Locate the cell with the specified text and output its (x, y) center coordinate. 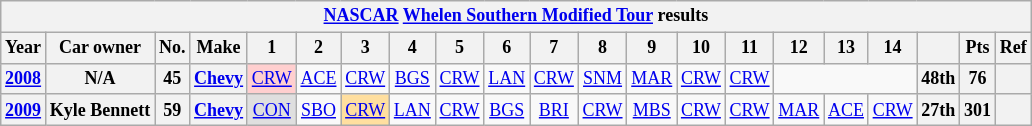
SBO (318, 110)
8 (602, 48)
Pts (978, 48)
27th (938, 110)
6 (507, 48)
Car owner (100, 48)
Kyle Bennett (100, 110)
No. (172, 48)
2 (318, 48)
13 (846, 48)
59 (172, 110)
2008 (24, 78)
11 (750, 48)
CON (272, 110)
Make (219, 48)
Year (24, 48)
SNM (602, 78)
Ref (1013, 48)
12 (799, 48)
9 (652, 48)
76 (978, 78)
10 (702, 48)
3 (366, 48)
45 (172, 78)
BRI (554, 110)
4 (412, 48)
48th (938, 78)
2009 (24, 110)
N/A (100, 78)
1 (272, 48)
NASCAR Whelen Southern Modified Tour results (516, 16)
301 (978, 110)
MBS (652, 110)
14 (892, 48)
5 (460, 48)
7 (554, 48)
